Search for the cell housing the specified text and yield its [X, Y] center coordinate. 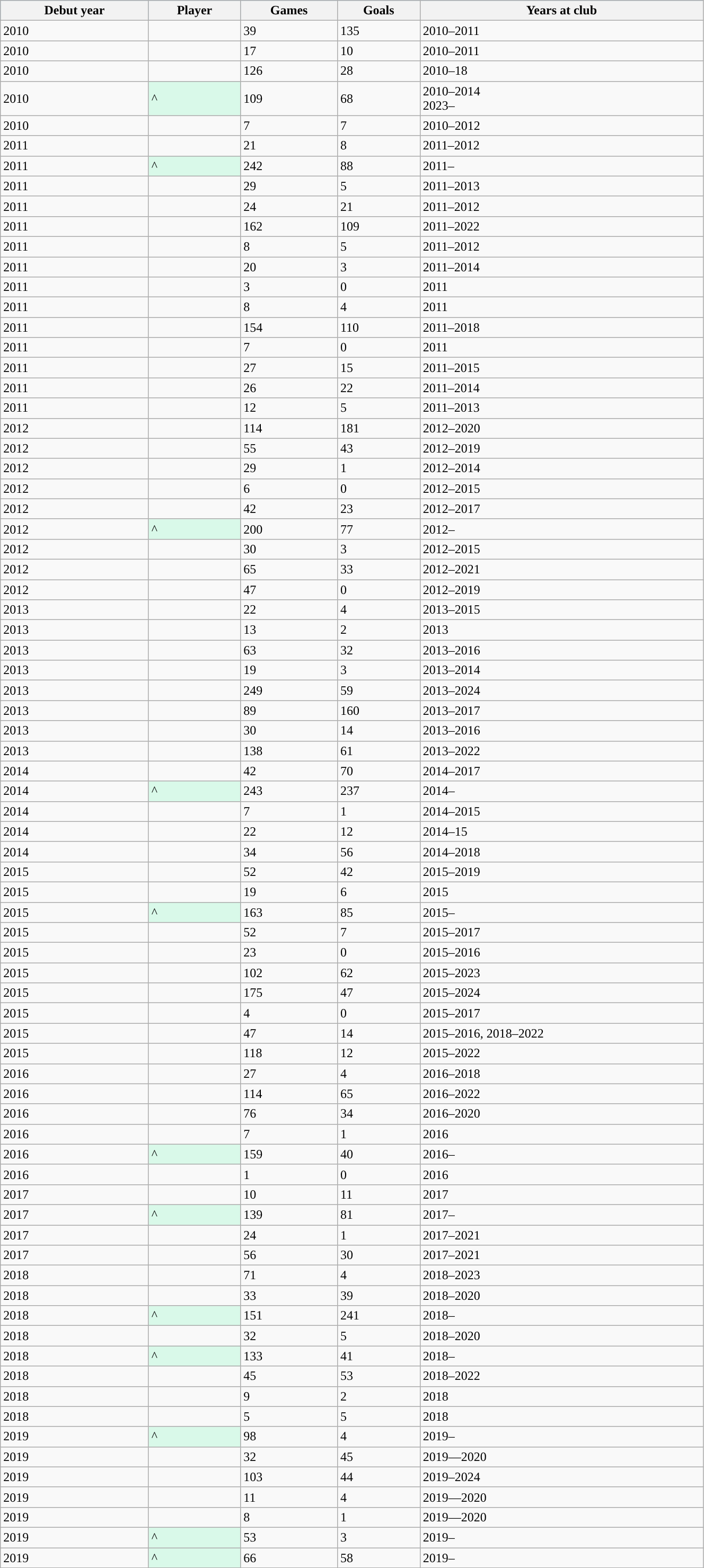
85 [379, 912]
2010–2012 [561, 126]
2012–2017 [561, 509]
2016– [561, 1154]
20 [289, 267]
71 [289, 1275]
110 [379, 327]
Debut year [74, 11]
88 [379, 166]
103 [289, 1477]
13 [289, 630]
77 [379, 529]
2014– [561, 791]
249 [289, 690]
135 [379, 31]
159 [289, 1154]
126 [289, 71]
Goals [379, 11]
2019–2024 [561, 1477]
59 [379, 690]
243 [289, 791]
2014–2018 [561, 852]
9 [289, 1396]
2012–2021 [561, 569]
2013–2014 [561, 670]
2014–2015 [561, 811]
2014–2017 [561, 771]
237 [379, 791]
2011–2018 [561, 327]
Player [195, 11]
2015–2024 [561, 993]
2011–2015 [561, 368]
68 [379, 99]
17 [289, 51]
76 [289, 1114]
154 [289, 327]
2018–2022 [561, 1376]
28 [379, 71]
Years at club [561, 11]
242 [289, 166]
62 [379, 973]
133 [289, 1356]
2013–2024 [561, 690]
160 [379, 711]
89 [289, 711]
Games [289, 11]
2015–2022 [561, 1053]
162 [289, 226]
70 [379, 771]
2016–2020 [561, 1114]
2015–2019 [561, 872]
61 [379, 751]
98 [289, 1437]
2017– [561, 1215]
41 [379, 1356]
66 [289, 1557]
2015–2023 [561, 973]
43 [379, 448]
2018–2023 [561, 1275]
163 [289, 912]
2013–2022 [561, 751]
2012–2014 [561, 468]
15 [379, 368]
151 [289, 1316]
138 [289, 751]
58 [379, 1557]
2010–20142023– [561, 99]
63 [289, 650]
2014–15 [561, 831]
181 [379, 428]
2013–2015 [561, 610]
200 [289, 529]
2011– [561, 166]
44 [379, 1477]
2013–2017 [561, 711]
2012–2020 [561, 428]
118 [289, 1053]
2011–2022 [561, 226]
139 [289, 1215]
2015– [561, 912]
2015–2016, 2018–2022 [561, 1033]
40 [379, 1154]
26 [289, 388]
102 [289, 973]
2012– [561, 529]
2010–18 [561, 71]
2016–2022 [561, 1094]
175 [289, 993]
2015–2016 [561, 953]
2016–2018 [561, 1074]
81 [379, 1215]
241 [379, 1316]
55 [289, 448]
